Return (X, Y) of the center of cell containing provided text 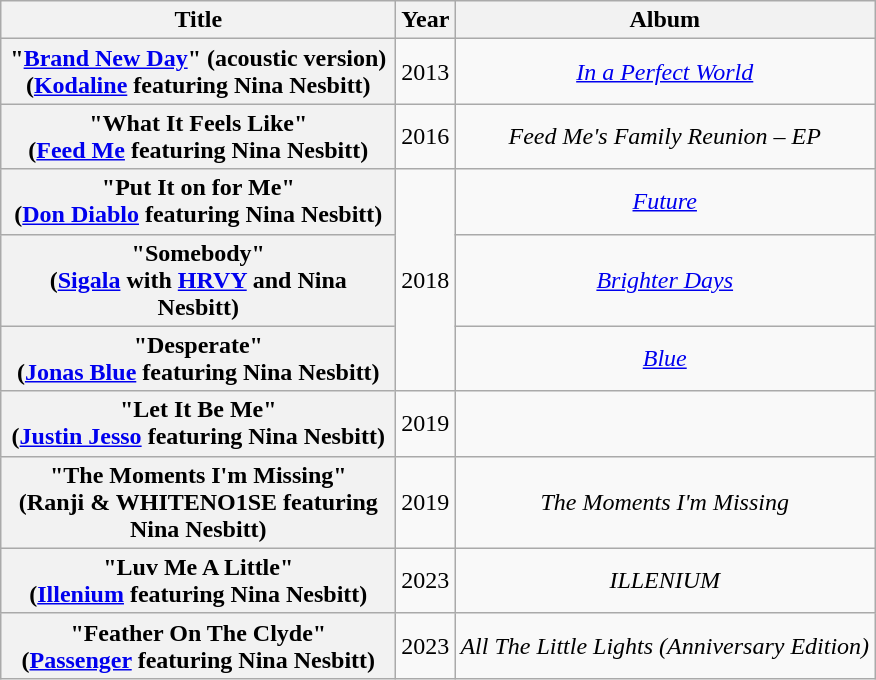
Future (665, 202)
Brighter Days (665, 280)
Title (198, 20)
2016 (426, 136)
The Moments I'm Missing (665, 502)
Blue (665, 358)
"Put It on for Me" (Don Diablo featuring Nina Nesbitt) (198, 202)
All The Little Lights (Anniversary Edition) (665, 646)
"Somebody"(Sigala with HRVY and Nina Nesbitt) (198, 280)
ILLENIUM (665, 580)
2018 (426, 280)
"Luv Me A Little" (Illenium featuring Nina Nesbitt) (198, 580)
"What It Feels Like" (Feed Me featuring Nina Nesbitt) (198, 136)
"Feather On The Clyde"(Passenger featuring Nina Nesbitt) (198, 646)
In a Perfect World (665, 72)
Year (426, 20)
2013 (426, 72)
Album (665, 20)
"Let It Be Me"(Justin Jesso featuring Nina Nesbitt) (198, 424)
"The Moments I'm Missing" (Ranji & WHITENO1SE featuring Nina Nesbitt) (198, 502)
Feed Me's Family Reunion – EP (665, 136)
"Brand New Day" (acoustic version) (Kodaline featuring Nina Nesbitt) (198, 72)
"Desperate"(Jonas Blue featuring Nina Nesbitt) (198, 358)
